Output the (x, y) coordinate of the center of the cell containing the given text.  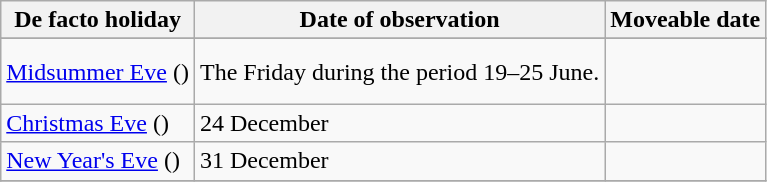
New Year's Eve () (98, 161)
Moveable date (686, 20)
Christmas Eve () (98, 123)
31 December (399, 161)
24 December (399, 123)
Midsummer Eve () (98, 72)
The Friday during the period 19–25 June. (399, 72)
Date of observation (399, 20)
De facto holiday (98, 20)
